Return [x, y] of the center of cell containing provided text 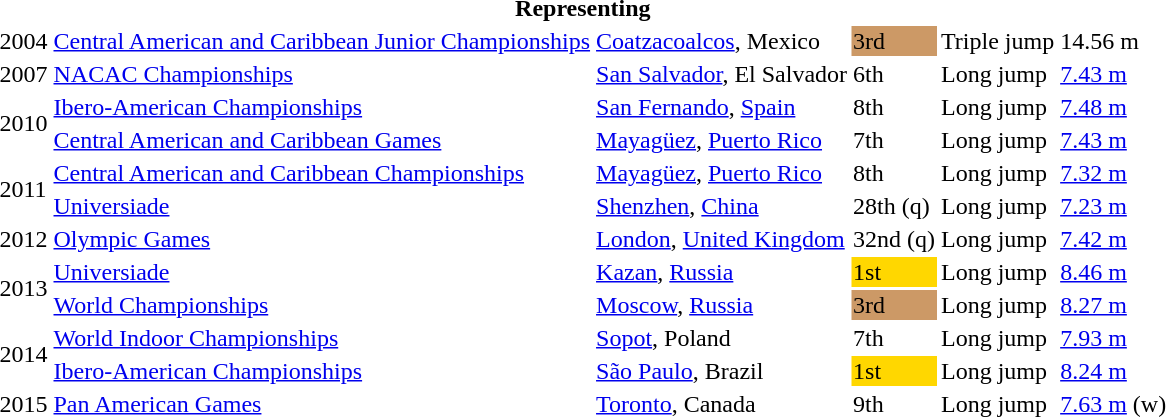
Sopot, Poland [722, 338]
Central American and Caribbean Games [322, 140]
World Championships [322, 305]
Shenzhen, China [722, 206]
London, United Kingdom [722, 239]
World Indoor Championships [322, 338]
32nd (q) [894, 239]
6th [894, 74]
Central American and Caribbean Junior Championships [322, 41]
Olympic Games [322, 239]
Coatzacoalcos, Mexico [722, 41]
NACAC Championships [322, 74]
San Salvador, El Salvador [722, 74]
Central American and Caribbean Championships [322, 173]
28th (q) [894, 206]
São Paulo, Brazil [722, 371]
Kazan, Russia [722, 272]
San Fernando, Spain [722, 107]
Triple jump [998, 41]
Moscow, Russia [722, 305]
